Return [X, Y] of the center of cell containing provided text 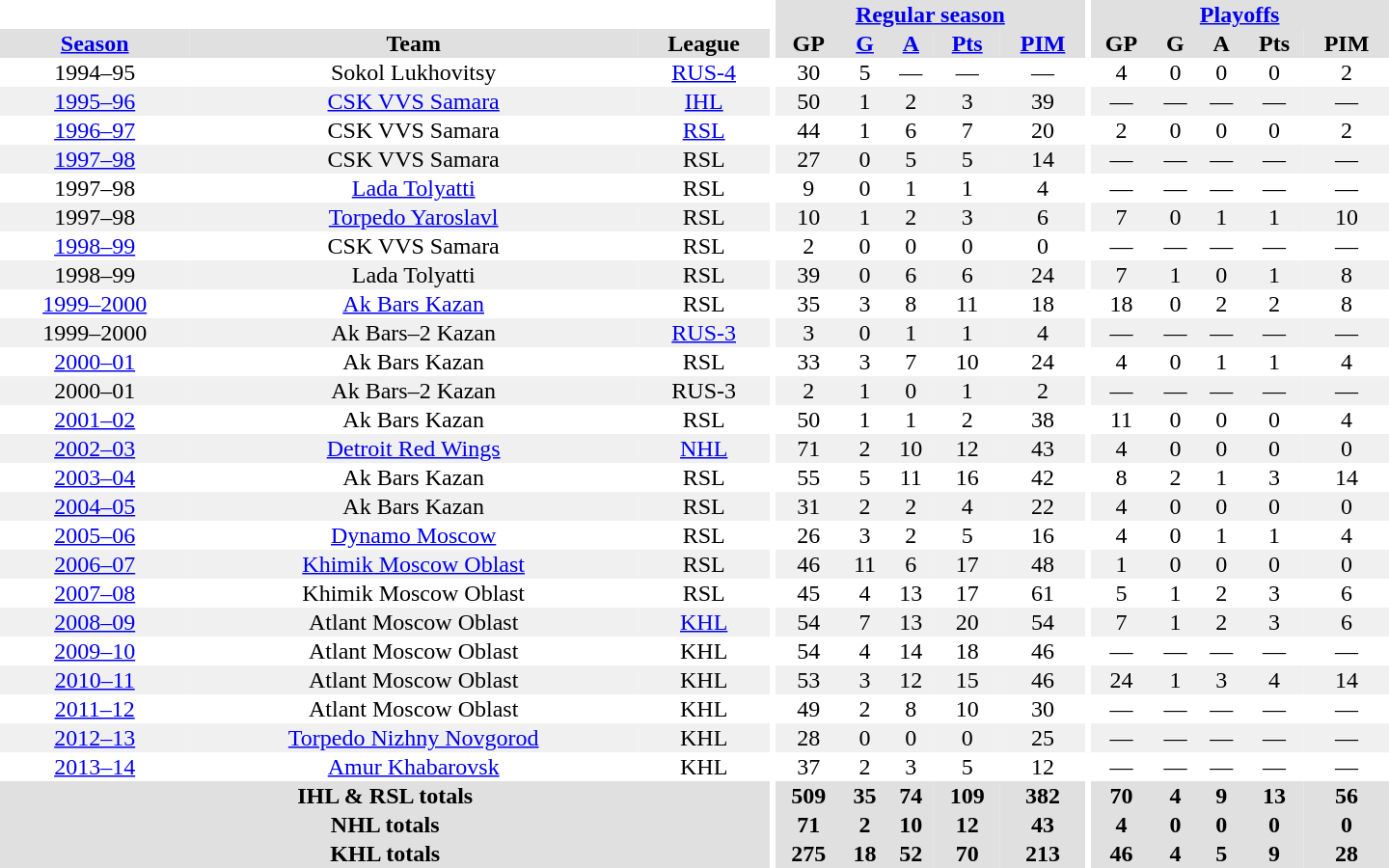
31 [808, 506]
22 [1043, 506]
2013–14 [95, 767]
74 [911, 796]
1994–95 [95, 72]
33 [808, 362]
509 [808, 796]
26 [808, 535]
2012–13 [95, 738]
2011–12 [95, 709]
2002–03 [95, 448]
Detroit Red Wings [413, 448]
Torpedo Nizhny Novgorod [413, 738]
52 [911, 854]
2007–08 [95, 593]
55 [808, 477]
2003–04 [95, 477]
2004–05 [95, 506]
NHL totals [385, 825]
2009–10 [95, 651]
KHL totals [385, 854]
Playoffs [1239, 14]
Regular season [930, 14]
1995–96 [95, 101]
44 [808, 130]
Torpedo Yaroslavl [413, 217]
15 [967, 680]
49 [808, 709]
275 [808, 854]
2010–11 [95, 680]
56 [1347, 796]
RUS-4 [704, 72]
48 [1043, 564]
25 [1043, 738]
37 [808, 767]
2001–02 [95, 420]
Season [95, 43]
38 [1043, 420]
45 [808, 593]
1996–97 [95, 130]
213 [1043, 854]
IHL & RSL totals [385, 796]
Amur Khabarovsk [413, 767]
IHL [704, 101]
27 [808, 159]
Dynamo Moscow [413, 535]
61 [1043, 593]
League [704, 43]
2008–09 [95, 622]
2005–06 [95, 535]
NHL [704, 448]
109 [967, 796]
53 [808, 680]
Sokol Lukhovitsy [413, 72]
2006–07 [95, 564]
42 [1043, 477]
382 [1043, 796]
Team [413, 43]
